Provide the (x, y) coordinate of the cell's center where the given text is located.  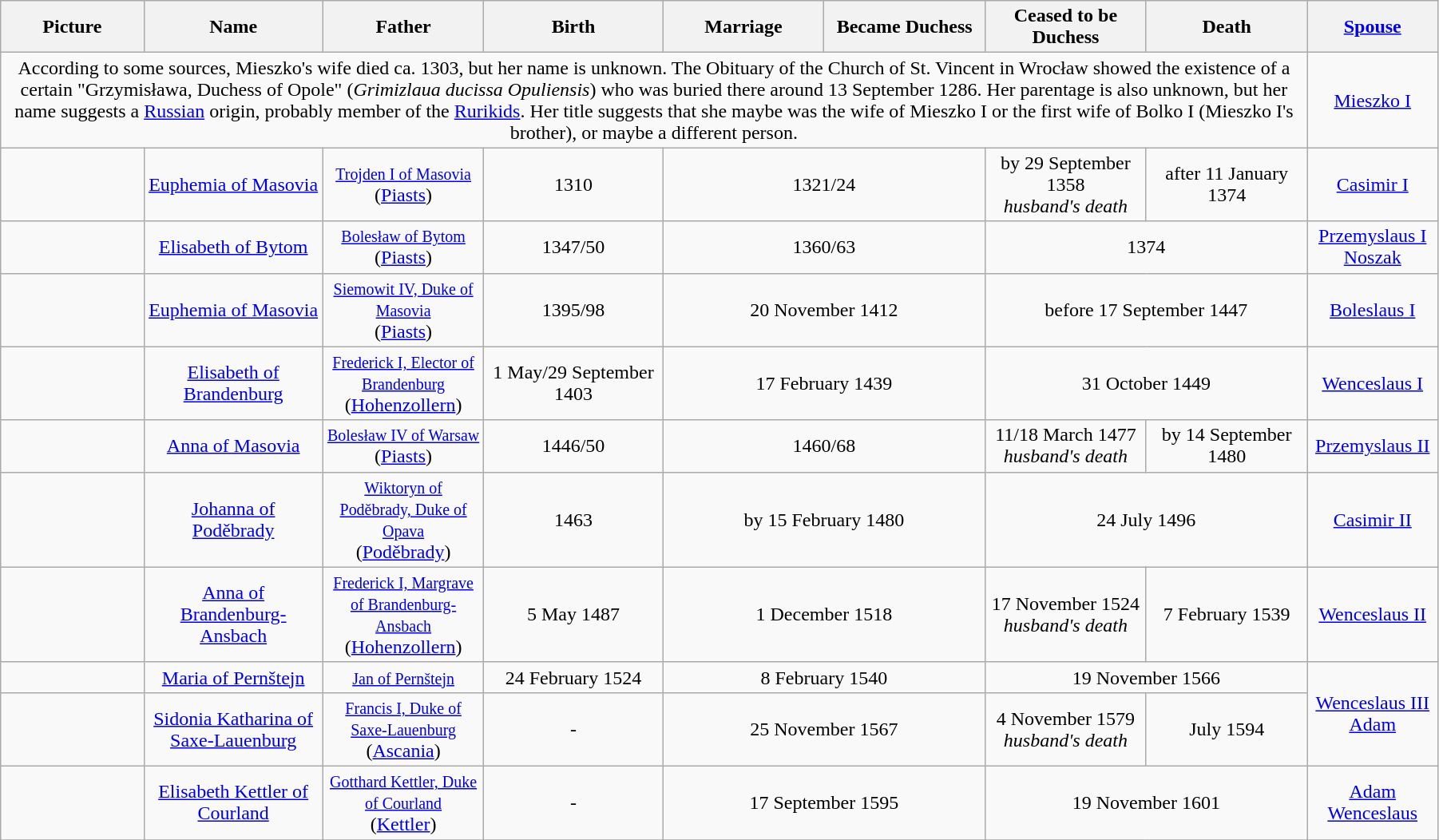
Bolesław of Bytom(Piasts) (403, 248)
19 November 1566 (1147, 677)
8 February 1540 (824, 677)
Anna of Brandenburg-Ansbach (233, 615)
25 November 1567 (824, 729)
Anna of Masovia (233, 446)
Name (233, 27)
17 February 1439 (824, 383)
Casimir II (1372, 519)
5 May 1487 (573, 615)
Przemyslaus II (1372, 446)
Became Duchess (905, 27)
1360/63 (824, 248)
19 November 1601 (1147, 802)
Wiktoryn of Poděbrady, Duke of Opava(Poděbrady) (403, 519)
1310 (573, 184)
1395/98 (573, 310)
7 February 1539 (1227, 615)
Maria of Pernštejn (233, 677)
Spouse (1372, 27)
Przemyslaus I Noszak (1372, 248)
17 November 1524husband's death (1066, 615)
1 May/29 September 1403 (573, 383)
Trojden I of Masovia (Piasts) (403, 184)
Wenceslaus I (1372, 383)
17 September 1595 (824, 802)
Elisabeth of Brandenburg (233, 383)
Picture (72, 27)
Father (403, 27)
1 December 1518 (824, 615)
Johanna of Poděbrady (233, 519)
by 15 February 1480 (824, 519)
Sidonia Katharina of Saxe-Lauenburg (233, 729)
Siemowit IV, Duke of Masovia(Piasts) (403, 310)
1463 (573, 519)
Death (1227, 27)
July 1594 (1227, 729)
1321/24 (824, 184)
by 14 September 1480 (1227, 446)
Elisabeth of Bytom (233, 248)
Francis I, Duke of Saxe-Lauenburg(Ascania) (403, 729)
Wenceslaus III Adam (1372, 714)
Gotthard Kettler, Duke of Courland(Kettler) (403, 802)
Marriage (743, 27)
31 October 1449 (1147, 383)
Jan of Pernštejn (403, 677)
Bolesław IV of Warsaw(Piasts) (403, 446)
1347/50 (573, 248)
11/18 March 1477husband's death (1066, 446)
1446/50 (573, 446)
Adam Wenceslaus (1372, 802)
Birth (573, 27)
after 11 January 1374 (1227, 184)
24 July 1496 (1147, 519)
Casimir I (1372, 184)
Frederick I, Elector of Brandenburg(Hohenzollern) (403, 383)
24 February 1524 (573, 677)
1460/68 (824, 446)
Mieszko I (1372, 101)
by 29 September 1358husband's death (1066, 184)
Ceased to be Duchess (1066, 27)
Frederick I, Margrave of Brandenburg-Ansbach(Hohenzollern) (403, 615)
Boleslaus I (1372, 310)
20 November 1412 (824, 310)
before 17 September 1447 (1147, 310)
Wenceslaus II (1372, 615)
Elisabeth Kettler of Courland (233, 802)
4 November 1579husband's death (1066, 729)
1374 (1147, 248)
